From the cell containing the given text, extract its center point as [x, y] coordinate. 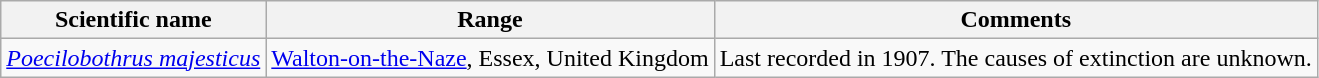
Comments [1016, 20]
Range [490, 20]
Poecilobothrus majesticus [134, 58]
Scientific name [134, 20]
Last recorded in 1907. The causes of extinction are unknown. [1016, 58]
Walton-on-the-Naze, Essex, United Kingdom [490, 58]
